From the cell containing the given text, extract its center point as [x, y] coordinate. 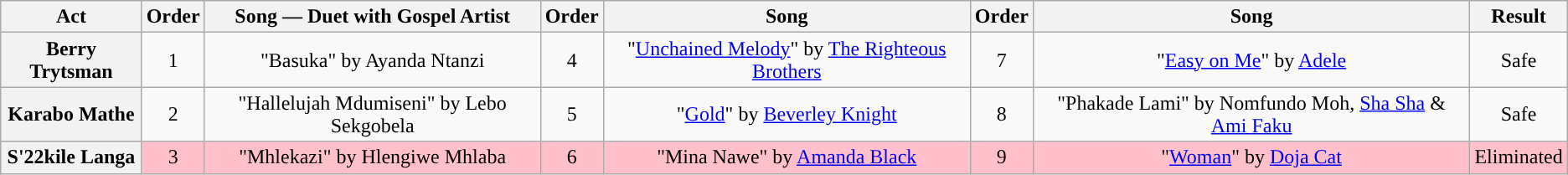
Act [71, 17]
"Mhlekazi" by Hlengiwe Mhlaba [372, 157]
Karabo Mathe [71, 114]
9 [1002, 157]
1 [173, 60]
"Hallelujah Mdumiseni" by Lebo Sekgobela [372, 114]
S'22kile Langa [71, 157]
"Unchained Melody" by The Righteous Brothers [787, 60]
2 [173, 114]
"Gold" by Beverley Knight [787, 114]
4 [571, 60]
Berry Trytsman [71, 60]
"Easy on Me" by Adele [1251, 60]
Eliminated [1519, 157]
5 [571, 114]
"Mina Nawe" by Amanda Black [787, 157]
Result [1519, 17]
6 [571, 157]
"Phakade Lami" by Nomfundo Moh, Sha Sha & Ami Faku [1251, 114]
"Woman" by Doja Cat [1251, 157]
"Basuka" by Ayanda Ntanzi [372, 60]
Song — Duet with Gospel Artist [372, 17]
8 [1002, 114]
7 [1002, 60]
3 [173, 157]
